Identify which cell holds the provided text, then report its (x, y) central coordinate. 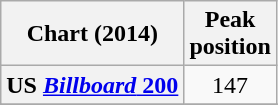
Peak position (230, 34)
Chart (2014) (92, 34)
US Billboard 200 (92, 85)
147 (230, 85)
